Detect which cell encompasses the target text, then output its [x, y] center coordinate. 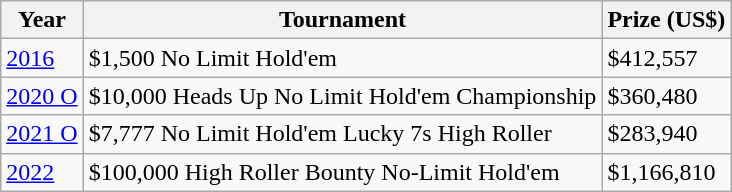
Tournament [342, 20]
$283,940 [666, 134]
$1,166,810 [666, 172]
Prize (US$) [666, 20]
$7,777 No Limit Hold'em Lucky 7s High Roller [342, 134]
$1,500 No Limit Hold'em [342, 58]
Year [42, 20]
$412,557 [666, 58]
$360,480 [666, 96]
$10,000 Heads Up No Limit Hold'em Championship [342, 96]
$100,000 High Roller Bounty No-Limit Hold'em [342, 172]
2016 [42, 58]
2022 [42, 172]
2021 O [42, 134]
2020 O [42, 96]
